Locate the cell with the specified text and output its (X, Y) center coordinate. 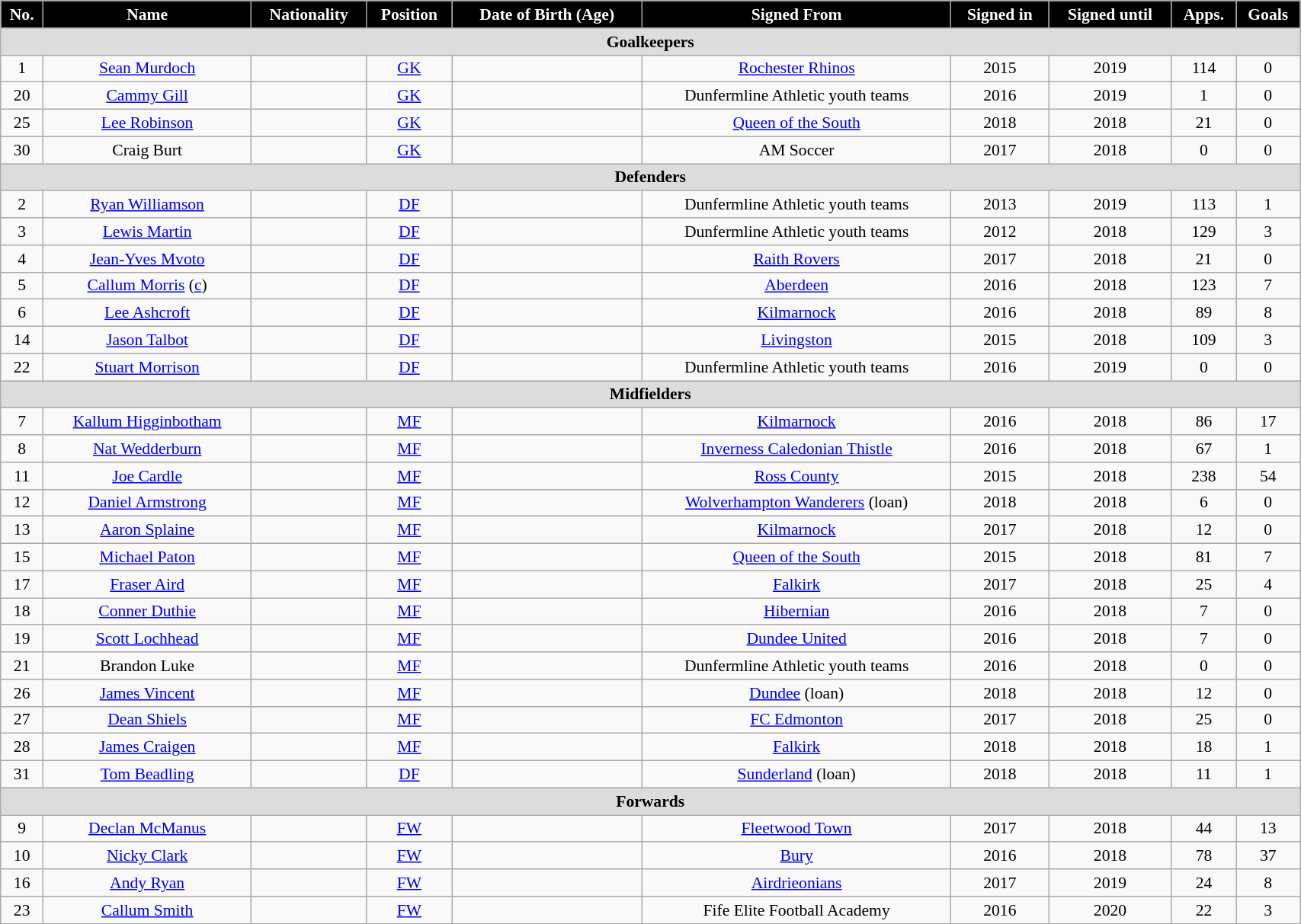
Hibernian (796, 612)
Dundee United (796, 639)
Ryan Williamson (148, 205)
Fife Elite Football Academy (796, 910)
Joe Cardle (148, 476)
Tom Beadling (148, 775)
Inverness Caledonian Thistle (796, 449)
Defenders (651, 177)
24 (1204, 883)
19 (22, 639)
Rochester Rhinos (796, 69)
14 (22, 341)
27 (22, 720)
238 (1204, 476)
No. (22, 14)
114 (1204, 69)
81 (1204, 558)
Andy Ryan (148, 883)
20 (22, 96)
Wolverhampton Wanderers (loan) (796, 503)
Goalkeepers (651, 42)
FC Edmonton (796, 720)
2013 (1000, 205)
129 (1204, 232)
Fleetwood Town (796, 829)
Nicky Clark (148, 856)
26 (22, 693)
Aberdeen (796, 286)
Dean Shiels (148, 720)
Sean Murdoch (148, 69)
Airdrieonians (796, 883)
James Vincent (148, 693)
Ross County (796, 476)
89 (1204, 313)
Dundee (loan) (796, 693)
Daniel Armstrong (148, 503)
10 (22, 856)
86 (1204, 422)
Scott Lochhead (148, 639)
54 (1268, 476)
Date of Birth (Age) (547, 14)
Lee Ashcroft (148, 313)
28 (22, 747)
23 (22, 910)
16 (22, 883)
Position (410, 14)
Craig Burt (148, 150)
67 (1204, 449)
9 (22, 829)
Jason Talbot (148, 341)
37 (1268, 856)
James Craigen (148, 747)
Cammy Gill (148, 96)
2 (22, 205)
2020 (1110, 910)
Bury (796, 856)
Brandon Luke (148, 666)
Callum Smith (148, 910)
Livingston (796, 341)
15 (22, 558)
Nationality (309, 14)
Kallum Higginbotham (148, 422)
Name (148, 14)
123 (1204, 286)
Lewis Martin (148, 232)
Fraser Aird (148, 584)
Signed until (1110, 14)
30 (22, 150)
Jean-Yves Mvoto (148, 259)
109 (1204, 341)
Callum Morris (c) (148, 286)
113 (1204, 205)
Signed in (1000, 14)
Raith Rovers (796, 259)
Apps. (1204, 14)
Stuart Morrison (148, 367)
Declan McManus (148, 829)
Michael Paton (148, 558)
Nat Wedderburn (148, 449)
44 (1204, 829)
31 (22, 775)
Forwards (651, 801)
AM Soccer (796, 150)
Goals (1268, 14)
Signed From (796, 14)
Conner Duthie (148, 612)
5 (22, 286)
Midfielders (651, 395)
78 (1204, 856)
2012 (1000, 232)
Lee Robinson (148, 123)
Sunderland (loan) (796, 775)
Aaron Splaine (148, 530)
